Provide the (x, y) coordinate of the cell's center where the given text is located.  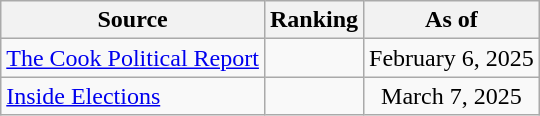
Inside Elections (133, 96)
February 6, 2025 (452, 58)
The Cook Political Report (133, 58)
Ranking (314, 20)
Source (133, 20)
March 7, 2025 (452, 96)
As of (452, 20)
